For the text-containing cell, return its midpoint in [x, y] coordinate format. 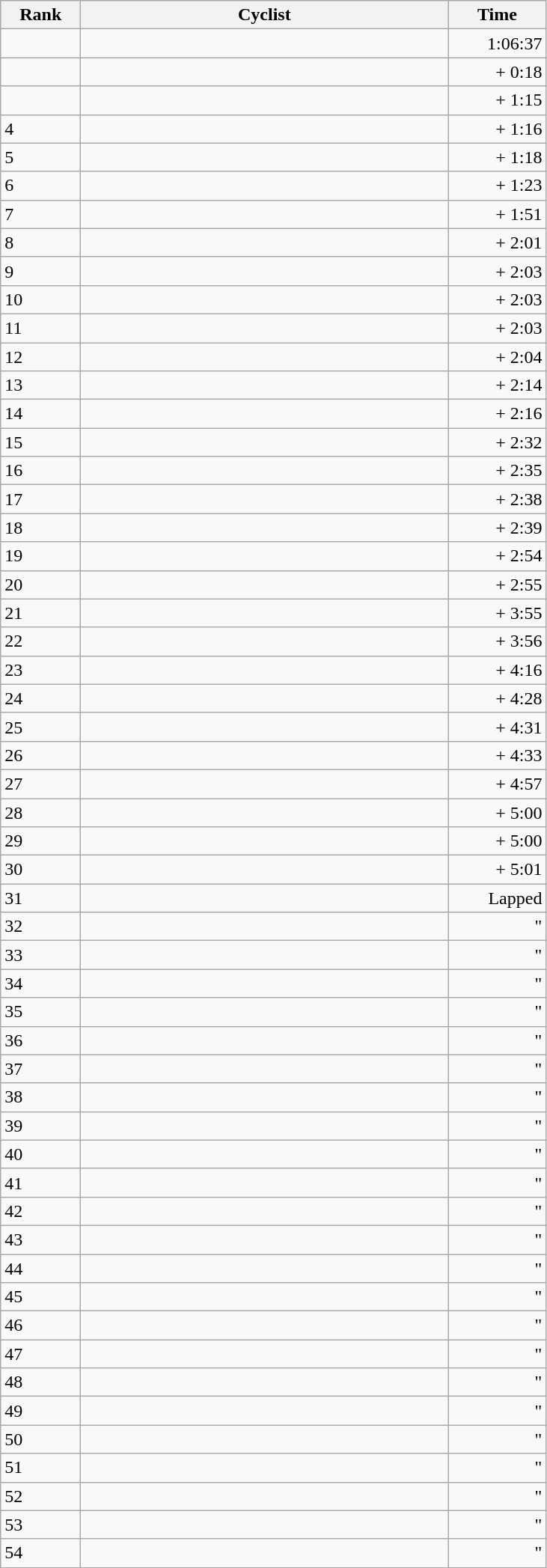
Time [497, 15]
4 [40, 129]
+ 2:32 [497, 442]
+ 4:31 [497, 727]
38 [40, 1097]
+ 4:16 [497, 670]
42 [40, 1211]
43 [40, 1239]
15 [40, 442]
46 [40, 1326]
22 [40, 641]
44 [40, 1269]
Rank [40, 15]
+ 2:39 [497, 528]
5 [40, 157]
+ 2:35 [497, 471]
8 [40, 242]
48 [40, 1382]
34 [40, 983]
24 [40, 698]
+ 0:18 [497, 72]
49 [40, 1411]
23 [40, 670]
53 [40, 1525]
Lapped [497, 898]
54 [40, 1553]
30 [40, 870]
29 [40, 841]
39 [40, 1126]
1:06:37 [497, 43]
19 [40, 556]
Cyclist [265, 15]
+ 4:28 [497, 698]
21 [40, 613]
+ 4:57 [497, 784]
+ 5:01 [497, 870]
41 [40, 1183]
+ 2:01 [497, 242]
+ 1:51 [497, 214]
40 [40, 1154]
10 [40, 299]
27 [40, 784]
12 [40, 357]
14 [40, 414]
+ 2:14 [497, 385]
52 [40, 1496]
28 [40, 812]
13 [40, 385]
+ 3:55 [497, 613]
31 [40, 898]
+ 4:33 [497, 755]
+ 2:16 [497, 414]
50 [40, 1439]
33 [40, 955]
18 [40, 528]
11 [40, 328]
51 [40, 1468]
6 [40, 186]
36 [40, 1040]
20 [40, 585]
+ 2:55 [497, 585]
+ 1:18 [497, 157]
+ 2:04 [497, 357]
+ 1:23 [497, 186]
+ 1:16 [497, 129]
37 [40, 1069]
+ 3:56 [497, 641]
35 [40, 1012]
9 [40, 271]
26 [40, 755]
+ 1:15 [497, 100]
16 [40, 471]
+ 2:54 [497, 556]
17 [40, 499]
45 [40, 1297]
25 [40, 727]
+ 2:38 [497, 499]
47 [40, 1354]
32 [40, 927]
7 [40, 214]
